For the text-containing cell, return its midpoint in (X, Y) coordinate format. 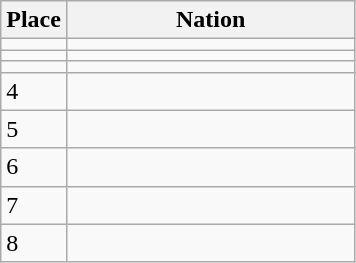
4 (34, 91)
8 (34, 243)
7 (34, 205)
Nation (210, 20)
Place (34, 20)
6 (34, 167)
5 (34, 129)
